Extract the [X, Y] coordinate from the center of the cell holding the provided text.  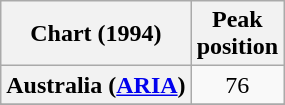
Peakposition [237, 34]
Australia (ARIA) [96, 85]
Chart (1994) [96, 34]
76 [237, 85]
